Pinpoint the cell where the given text exists, returning its (X, Y) midpoint coordinate. 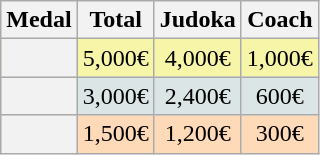
Judoka (198, 20)
1,000€ (280, 58)
1,200€ (198, 134)
Coach (280, 20)
5,000€ (116, 58)
1,500€ (116, 134)
Total (116, 20)
2,400€ (198, 96)
3,000€ (116, 96)
4,000€ (198, 58)
Medal (39, 20)
600€ (280, 96)
300€ (280, 134)
